Pinpoint the cell where the given text exists, returning its [X, Y] midpoint coordinate. 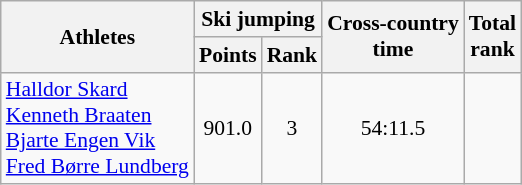
Athletes [98, 36]
Ski jumping [258, 19]
Rank [292, 55]
Total rank [492, 36]
901.0 [228, 128]
3 [292, 128]
54:11.5 [393, 128]
Cross-country time [393, 36]
Halldor SkardKenneth BraatenBjarte Engen VikFred Børre Lundberg [98, 128]
Points [228, 55]
